Capture the cell that displays the provided text and extract its (x, y) central coordinate. 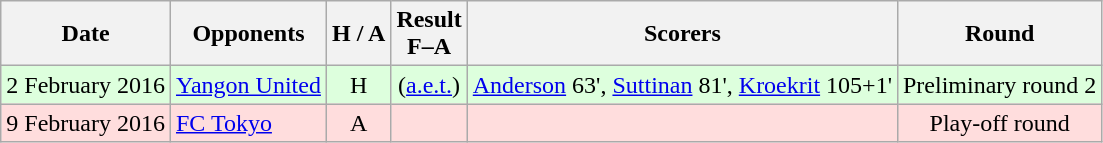
Preliminary round 2 (999, 85)
Opponents (248, 34)
(a.e.t.) (429, 85)
FC Tokyo (248, 123)
Scorers (682, 34)
Date (86, 34)
Yangon United (248, 85)
ResultF–A (429, 34)
Anderson 63', Suttinan 81', Kroekrit 105+1' (682, 85)
9 February 2016 (86, 123)
A (358, 123)
Play-off round (999, 123)
H / A (358, 34)
Round (999, 34)
H (358, 85)
2 February 2016 (86, 85)
